Locate the cell with the specified text and output its (x, y) center coordinate. 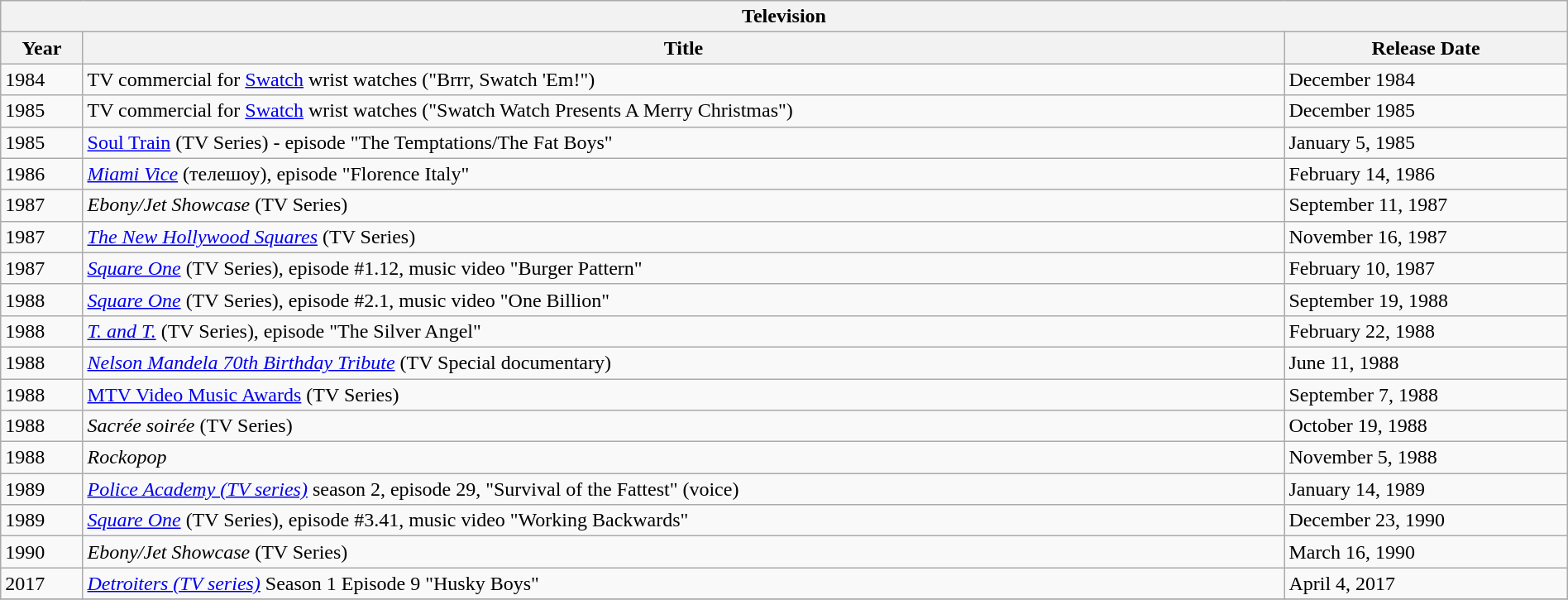
MTV Video Music Awards (TV Series) (683, 395)
TV commercial for Swatch wrist watches ("Swatch Watch Presents A Merry Christmas") (683, 111)
December 1985 (1426, 111)
September 11, 1987 (1426, 205)
November 5, 1988 (1426, 458)
1986 (41, 174)
Year (41, 48)
Square One (TV Series), episode #3.41, music video "Working Backwards" (683, 521)
Rockopop (683, 458)
Sacrée soirée (TV Series) (683, 426)
Square One (TV Series), episode #1.12, music video "Burger Pattern" (683, 268)
The New Hollywood Squares (TV Series) (683, 237)
December 23, 1990 (1426, 521)
February 22, 1988 (1426, 331)
T. and T. (TV Series), episode "The Silver Angel" (683, 331)
Square One (TV Series), episode #2.1, music video "One Billion" (683, 300)
Miami Vice (телешоу), episode "Florence Italy" (683, 174)
January 14, 1989 (1426, 489)
January 5, 1985 (1426, 142)
Soul Train (TV Series) - episode "The Temptations/The Fat Boys" (683, 142)
2017 (41, 583)
September 7, 1988 (1426, 395)
October 19, 1988 (1426, 426)
Nelson Mandela 70th Birthday Tribute (TV Special documentary) (683, 362)
Police Academy (TV series) season 2, episode 29, "Survival of the Fattest" (voice) (683, 489)
Detroiters (TV series) Season 1 Episode 9 "Husky Boys" (683, 583)
February 14, 1986 (1426, 174)
June 11, 1988 (1426, 362)
March 16, 1990 (1426, 552)
February 10, 1987 (1426, 268)
November 16, 1987 (1426, 237)
April 4, 2017 (1426, 583)
TV commercial for Swatch wrist watches ("Brrr, Swatch 'Em!") (683, 79)
Release Date (1426, 48)
September 19, 1988 (1426, 300)
1984 (41, 79)
Television (784, 17)
1990 (41, 552)
Title (683, 48)
December 1984 (1426, 79)
